Locate the cell with the specified text and output its [x, y] center coordinate. 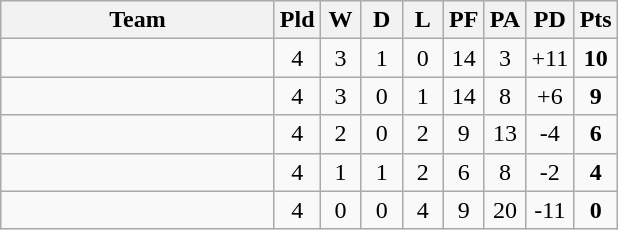
+11 [550, 58]
PD [550, 20]
Pts [596, 20]
D [382, 20]
Pld [297, 20]
10 [596, 58]
L [422, 20]
-11 [550, 210]
-2 [550, 172]
W [340, 20]
13 [504, 134]
PA [504, 20]
+6 [550, 96]
Team [138, 20]
PF [464, 20]
-4 [550, 134]
20 [504, 210]
